Scan for the cell matching the given text and deliver its (x, y) coordinate at center. 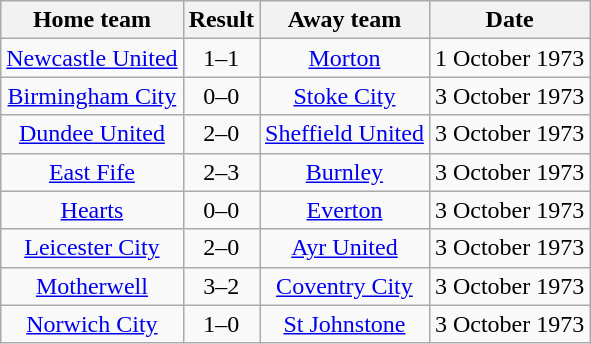
Home team (92, 20)
1–0 (221, 324)
East Fife (92, 172)
Coventry City (345, 286)
Date (509, 20)
Stoke City (345, 96)
Ayr United (345, 248)
Away team (345, 20)
St Johnstone (345, 324)
Birmingham City (92, 96)
2–3 (221, 172)
Newcastle United (92, 58)
Norwich City (92, 324)
1–1 (221, 58)
Leicester City (92, 248)
3–2 (221, 286)
Dundee United (92, 134)
Sheffield United (345, 134)
1 October 1973 (509, 58)
Burnley (345, 172)
Morton (345, 58)
Result (221, 20)
Everton (345, 210)
Motherwell (92, 286)
Hearts (92, 210)
